Determine the [x, y] coordinate at the center of the cell enclosing the given text.  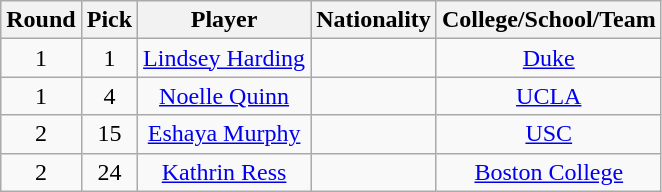
Round [41, 20]
15 [109, 134]
Noelle Quinn [224, 96]
Pick [109, 20]
Eshaya Murphy [224, 134]
Boston College [548, 172]
Duke [548, 58]
Lindsey Harding [224, 58]
USC [548, 134]
UCLA [548, 96]
College/School/Team [548, 20]
4 [109, 96]
24 [109, 172]
Player [224, 20]
Kathrin Ress [224, 172]
Nationality [374, 20]
